Extract the [X, Y] coordinate from the center of the cell holding the provided text.  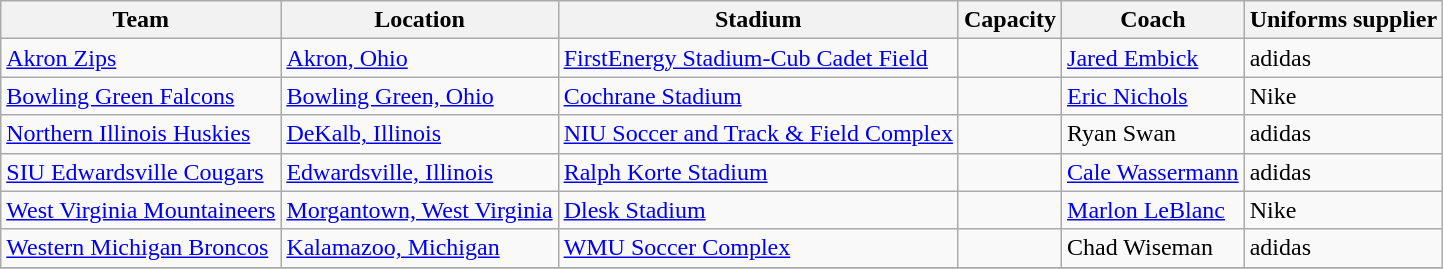
Western Michigan Broncos [141, 248]
Edwardsville, Illinois [420, 172]
Northern Illinois Huskies [141, 134]
Eric Nichols [1154, 96]
Location [420, 20]
Akron, Ohio [420, 58]
Cale Wassermann [1154, 172]
FirstEnergy Stadium-Cub Cadet Field [758, 58]
Dlesk Stadium [758, 210]
NIU Soccer and Track & Field Complex [758, 134]
Team [141, 20]
Ralph Korte Stadium [758, 172]
Bowling Green Falcons [141, 96]
Bowling Green, Ohio [420, 96]
West Virginia Mountaineers [141, 210]
DeKalb, Illinois [420, 134]
Chad Wiseman [1154, 248]
Jared Embick [1154, 58]
Marlon LeBlanc [1154, 210]
Morgantown, West Virginia [420, 210]
WMU Soccer Complex [758, 248]
Kalamazoo, Michigan [420, 248]
Cochrane Stadium [758, 96]
Capacity [1010, 20]
Uniforms supplier [1343, 20]
Ryan Swan [1154, 134]
Stadium [758, 20]
Akron Zips [141, 58]
Coach [1154, 20]
SIU Edwardsville Cougars [141, 172]
